Extract the [X, Y] coordinate from the center of the cell holding the provided text.  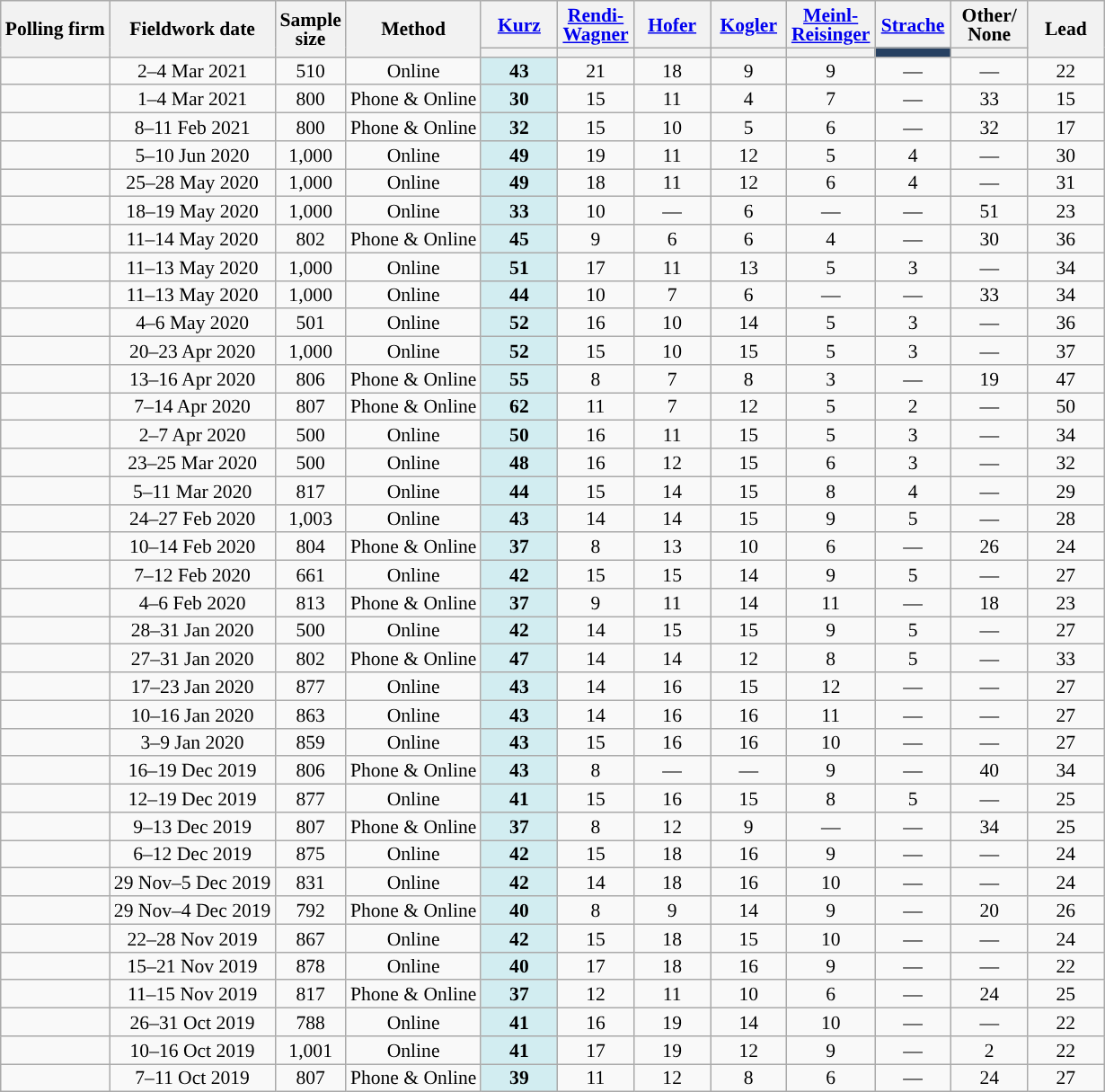
22–28 Nov 2019 [192, 938]
28–31 Jan 2020 [192, 631]
788 [310, 1023]
878 [310, 965]
55 [519, 379]
501 [310, 324]
Method [413, 29]
13–16 Apr 2020 [192, 379]
20 [990, 910]
10–14 Feb 2020 [192, 546]
Lead [1065, 29]
792 [310, 910]
9–13 Dec 2019 [192, 827]
10–16 Oct 2019 [192, 1050]
15–21 Nov 2019 [192, 965]
510 [310, 70]
8–11 Feb 2021 [192, 128]
7–12 Feb 2020 [192, 575]
875 [310, 854]
Fieldwork date [192, 29]
Kogler [749, 24]
5–10 Jun 2020 [192, 155]
4–6 May 2020 [192, 324]
863 [310, 714]
Kurz [519, 24]
7–14 Apr 2020 [192, 406]
31 [1065, 183]
Strache [913, 24]
Rendi-Wagner [595, 24]
1,003 [310, 518]
Polling firm [56, 29]
29 [1065, 491]
18–19 May 2020 [192, 210]
21 [595, 70]
27–31 Jan 2020 [192, 658]
2–4 Mar 2021 [192, 70]
859 [310, 742]
11–15 Nov 2019 [192, 994]
831 [310, 883]
26–31 Oct 2019 [192, 1023]
62 [519, 406]
11–14 May 2020 [192, 239]
5–11 Mar 2020 [192, 491]
10–16 Jan 2020 [192, 714]
7–11 Oct 2019 [192, 1079]
4–6 Feb 2020 [192, 602]
23–25 Mar 2020 [192, 462]
3–9 Jan 2020 [192, 742]
45 [519, 239]
Samplesize [310, 29]
24–27 Feb 2020 [192, 518]
12–19 Dec 2019 [192, 798]
2–7 Apr 2020 [192, 435]
867 [310, 938]
29 Nov–5 Dec 2019 [192, 883]
16–19 Dec 2019 [192, 771]
Hofer [672, 24]
39 [519, 1079]
Other/None [990, 24]
48 [519, 462]
28 [1065, 518]
1–4 Mar 2021 [192, 99]
17–23 Jan 2020 [192, 687]
6–12 Dec 2019 [192, 854]
804 [310, 546]
25–28 May 2020 [192, 183]
Meinl-Reisinger [831, 24]
661 [310, 575]
1,001 [310, 1050]
20–23 Apr 2020 [192, 351]
29 Nov–4 Dec 2019 [192, 910]
813 [310, 602]
